Extract the [X, Y] coordinate from the center of the cell holding the provided text.  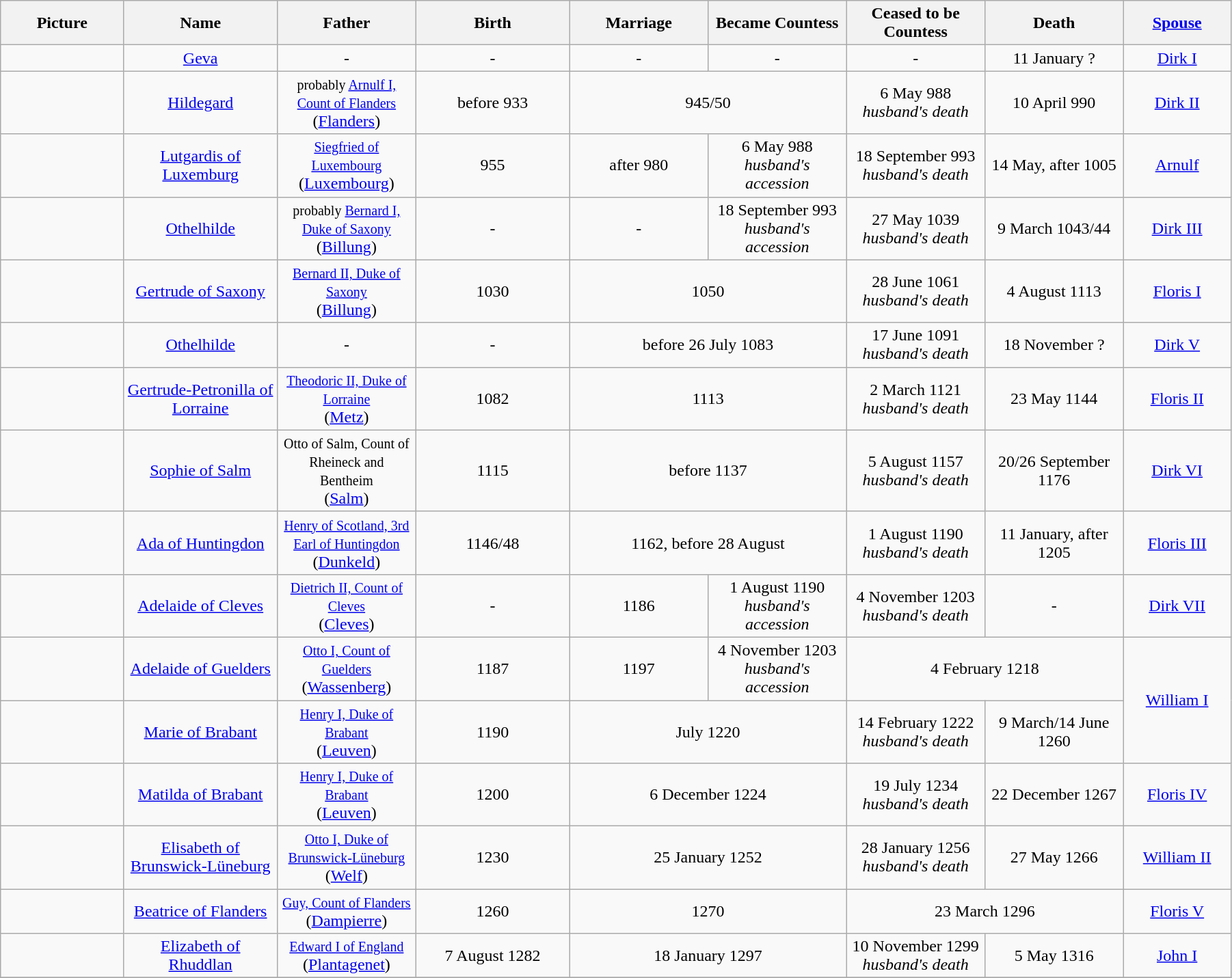
Otto of Salm, Count of Rheineck and Bentheim(Salm) [347, 470]
Spouse [1177, 23]
1186 [639, 606]
18 November ? [1054, 344]
Floris III [1177, 543]
1200 [492, 795]
7 August 1282 [492, 955]
1030 [492, 291]
Elisabeth of Brunswick-Lüneburg [201, 858]
before 1137 [708, 470]
William I [1177, 700]
Adelaide of Guelders [201, 668]
Otto I, Count of Guelders(Wassenberg) [347, 668]
Arnulf [1177, 165]
Henry of Scotland, 3rd Earl of Huntingdon(Dunkeld) [347, 543]
1082 [492, 398]
Ada of Huntingdon [201, 543]
10 November 1299husband's death [915, 955]
Dirk II [1177, 103]
1162, before 28 August [708, 543]
Geva [201, 58]
20/26 September 1176 [1054, 470]
Siegfried of Luxembourg(Luxembourg) [347, 165]
Bernard II, Duke of Saxony(Billung) [347, 291]
Dirk I [1177, 58]
Dirk V [1177, 344]
6 May 988husband's accession [777, 165]
4 February 1218 [985, 668]
18 January 1297 [708, 955]
22 December 1267 [1054, 795]
Guy, Count of Flanders(Dampierre) [347, 912]
Marie of Brabant [201, 731]
Gertrude of Saxony [201, 291]
1146/48 [492, 543]
Birth [492, 23]
4 August 1113 [1054, 291]
John I [1177, 955]
July 1220 [708, 731]
Dirk III [1177, 228]
23 March 1296 [985, 912]
1190 [492, 731]
28 January 1256husband's death [915, 858]
28 June 1061husband's death [915, 291]
Gertrude-Petronilla of Lorraine [201, 398]
Elizabeth of Rhuddlan [201, 955]
probably Bernard I, Duke of Saxony(Billung) [347, 228]
Death [1054, 23]
1230 [492, 858]
1187 [492, 668]
945/50 [708, 103]
before 933 [492, 103]
18 September 993husband's death [915, 165]
Otto I, Duke of Brunswick-Lüneburg(Welf) [347, 858]
11 January ? [1054, 58]
Dietrich II, Count of Cleves(Cleves) [347, 606]
2 March 1121husband's death [915, 398]
23 May 1144 [1054, 398]
5 August 1157husband's death [915, 470]
1270 [708, 912]
Dirk VII [1177, 606]
Ceased to be Countess [915, 23]
4 November 1203husband's death [915, 606]
10 April 990 [1054, 103]
Lutgardis of Luxemburg [201, 165]
17 June 1091husband's death [915, 344]
before 26 July 1083 [708, 344]
Beatrice of Flanders [201, 912]
Floris I [1177, 291]
Theodoric II, Duke of Lorraine(Metz) [347, 398]
Dirk VI [1177, 470]
5 May 1316 [1054, 955]
9 March 1043/44 [1054, 228]
Floris IV [1177, 795]
Floris II [1177, 398]
19 July 1234husband's death [915, 795]
1115 [492, 470]
14 May, after 1005 [1054, 165]
1197 [639, 668]
Adelaide of Cleves [201, 606]
Father [347, 23]
6 May 988husband's death [915, 103]
Hildegard [201, 103]
Became Countess [777, 23]
9 March/14 June 1260 [1054, 731]
William II [1177, 858]
955 [492, 165]
Marriage [639, 23]
1113 [708, 398]
27 May 1039husband's death [915, 228]
11 January, after 1205 [1054, 543]
6 December 1224 [708, 795]
25 January 1252 [708, 858]
probably Arnulf I, Count of Flanders(Flanders) [347, 103]
Floris V [1177, 912]
1 August 1190husband's accession [777, 606]
Matilda of Brabant [201, 795]
Name [201, 23]
1 August 1190husband's death [915, 543]
14 February 1222husband's death [915, 731]
1050 [708, 291]
1260 [492, 912]
27 May 1266 [1054, 858]
18 September 993husband's accession [777, 228]
Edward I of England(Plantagenet) [347, 955]
Sophie of Salm [201, 470]
after 980 [639, 165]
4 November 1203husband's accession [777, 668]
Picture [62, 23]
